Locate the cell with the specified text and output its (X, Y) center coordinate. 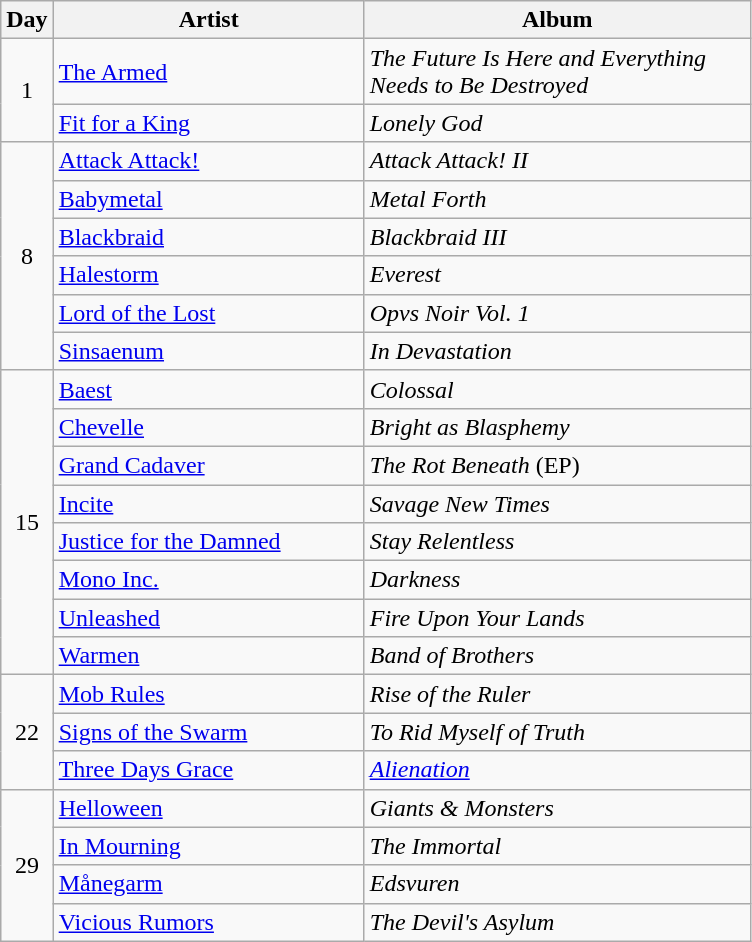
In Devastation (557, 351)
Sinsaenum (208, 351)
Day (27, 20)
To Rid Myself of Truth (557, 732)
Alienation (557, 770)
In Mourning (208, 846)
Chevelle (208, 427)
Blackbraid (208, 237)
Attack Attack! (208, 161)
8 (27, 256)
Band of Brothers (557, 656)
Mono Inc. (208, 580)
The Future Is Here and Everything Needs to Be Destroyed (557, 72)
Halestorm (208, 275)
Justice for the Damned (208, 542)
Giants & Monsters (557, 808)
Artist (208, 20)
Incite (208, 503)
Metal Forth (557, 199)
Everest (557, 275)
Unleashed (208, 618)
Album (557, 20)
Vicious Rumors (208, 922)
The Armed (208, 72)
The Rot Beneath (EP) (557, 465)
Grand Cadaver (208, 465)
Edsvuren (557, 884)
Darkness (557, 580)
Mob Rules (208, 694)
Three Days Grace (208, 770)
Stay Relentless (557, 542)
The Devil's Asylum (557, 922)
Lonely God (557, 123)
1 (27, 90)
29 (27, 865)
Opvs Noir Vol. 1 (557, 313)
22 (27, 732)
Signs of the Swarm (208, 732)
Babymetal (208, 199)
Fit for a King (208, 123)
Månegarm (208, 884)
Helloween (208, 808)
Bright as Blasphemy (557, 427)
Fire Upon Your Lands (557, 618)
Baest (208, 389)
15 (27, 522)
Blackbraid III (557, 237)
Savage New Times (557, 503)
Attack Attack! II (557, 161)
Warmen (208, 656)
The Immortal (557, 846)
Lord of the Lost (208, 313)
Rise of the Ruler (557, 694)
Colossal (557, 389)
